Capture the cell that displays the provided text and extract its [x, y] central coordinate. 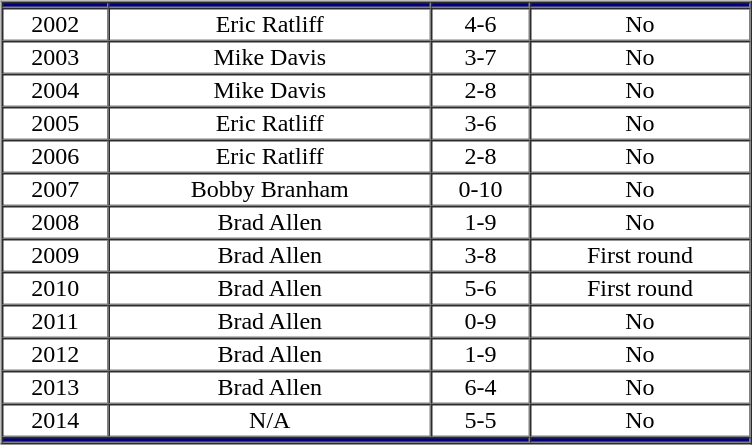
3-7 [480, 58]
2011 [55, 322]
2014 [55, 420]
0-10 [480, 190]
2012 [55, 354]
6-4 [480, 388]
2008 [55, 222]
2005 [55, 124]
2013 [55, 388]
2002 [55, 24]
0-9 [480, 322]
2009 [55, 256]
2004 [55, 90]
Bobby Branham [270, 190]
5-6 [480, 288]
4-6 [480, 24]
N/A [270, 420]
2003 [55, 58]
2010 [55, 288]
2007 [55, 190]
2006 [55, 156]
3-8 [480, 256]
5-5 [480, 420]
3-6 [480, 124]
